Extract the [X, Y] coordinate from the center of the cell holding the provided text.  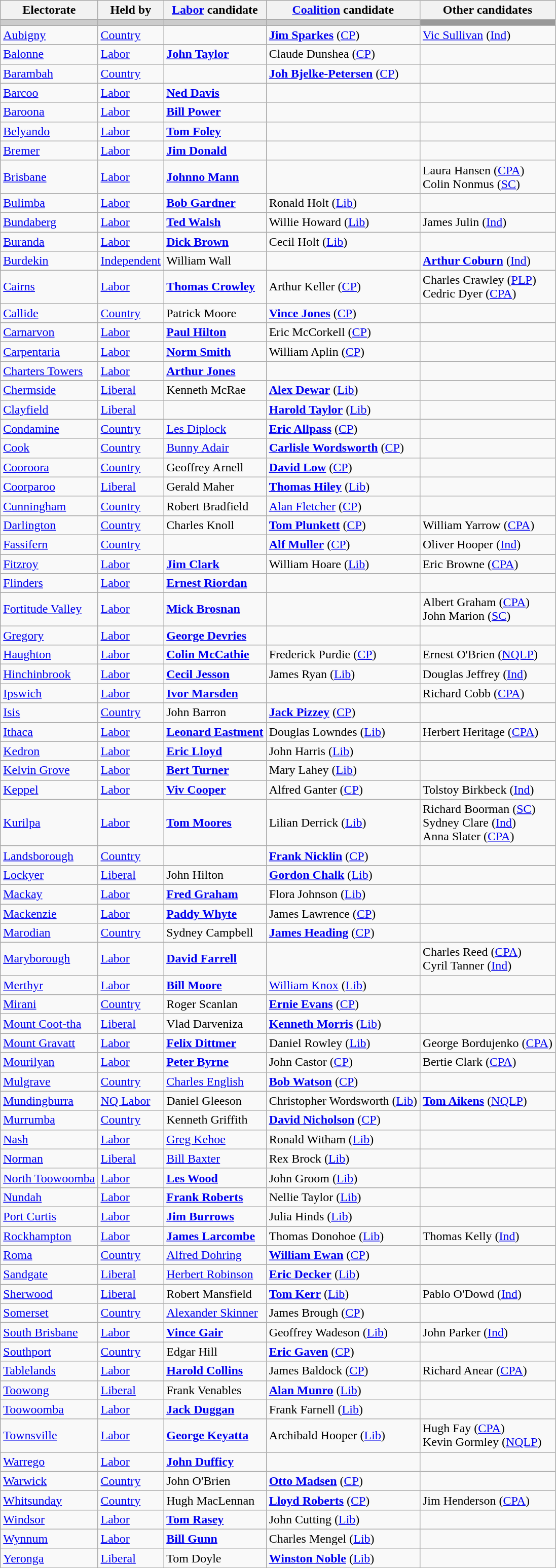
Bill Power [215, 112]
Lilian Derrick (Lib) [343, 823]
Gregory [49, 636]
George Bordujenko (CPA) [488, 1043]
Jim Burrows [215, 1216]
Toowong [49, 1390]
John Cutting (Lib) [343, 1519]
Port Curtis [49, 1216]
Dick Brown [215, 242]
Herbert Heritage (CPA) [488, 732]
Laura Hansen (CPA) Colin Nonmus (SC) [488, 176]
John Hilton [215, 875]
Fassifern [49, 544]
Felix Dittmer [215, 1043]
Sandgate [49, 1275]
Cooroora [49, 467]
James Brough (CP) [343, 1313]
Labor candidate [215, 10]
Frank Farnell (Lib) [343, 1409]
Ronald Holt (Lib) [343, 203]
Wynnum [49, 1539]
Herbert Robinson [215, 1275]
Arthur Coburn (Ind) [488, 261]
Alf Muller (CP) [343, 544]
Cook [49, 448]
Daniel Gleeson [215, 1101]
Joh Bjelke-Petersen (CP) [343, 73]
Les Wood [215, 1178]
Alfred Ganter (CP) [343, 790]
William Ewan (CP) [343, 1255]
Bert Turner [215, 770]
Hugh MacLennan [215, 1500]
Chermside [49, 390]
Ernie Evans (CP) [343, 1004]
Fitzroy [49, 564]
Christopher Wordsworth (Lib) [343, 1101]
Frank Venables [215, 1390]
Merthyr [49, 985]
Eric Decker (Lib) [343, 1275]
Tom Doyle [215, 1558]
Ipswich [49, 693]
Rex Brock (Lib) [343, 1159]
Albert Graham (CPA) John Marion (SC) [488, 609]
Jack Duggan [215, 1409]
Rockhampton [49, 1236]
Somerset [49, 1313]
Lloyd Roberts (CP) [343, 1500]
Warwick [49, 1481]
Warrego [49, 1462]
David Low (CP) [343, 467]
Geoffrey Arnell [215, 467]
Winston Noble (Lib) [343, 1558]
Eric Allpass (CP) [343, 429]
Mackay [49, 894]
Bremer [49, 151]
Bill Moore [215, 985]
Brisbane [49, 176]
Bob Watson (CP) [343, 1081]
Gerald Maher [215, 487]
Robert Bradfield [215, 506]
Held by [131, 10]
James Julin (Ind) [488, 222]
Vince Gair [215, 1332]
Frank Roberts [215, 1197]
Oliver Hooper (Ind) [488, 544]
Aubigny [49, 35]
Lockyer [49, 875]
Eric Browne (CPA) [488, 564]
Ithaca [49, 732]
James Larcombe [215, 1236]
George Keyatta [215, 1435]
Mundingburra [49, 1101]
Pablo O'Dowd (Ind) [488, 1294]
Ernest Riordan [215, 583]
Paul Hilton [215, 332]
Tom Aikens (NQLP) [488, 1101]
Toowoomba [49, 1409]
Paddy Whyte [215, 914]
Kenneth Griffith [215, 1120]
Jack Pizzey (CP) [343, 713]
Bob Gardner [215, 203]
Johnno Mann [215, 176]
South Brisbane [49, 1332]
Jim Henderson (CPA) [488, 1500]
Coorparoo [49, 487]
Balonne [49, 54]
John Taylor [215, 54]
Tom Kerr (Lib) [343, 1294]
Arthur Jones [215, 371]
Charles English [215, 1081]
Jim Sparkes (CP) [343, 35]
Barcoo [49, 93]
Darlington [49, 525]
Bunny Adair [215, 448]
Gordon Chalk (Lib) [343, 875]
Charters Towers [49, 371]
John Groom (Lib) [343, 1178]
Charles Reed (CPA) Cyril Tanner (Ind) [488, 959]
Thomas Crowley [215, 287]
Nellie Taylor (Lib) [343, 1197]
Electorate [49, 10]
Alfred Dohring [215, 1255]
Vince Jones (CP) [343, 313]
Flora Johnson (Lib) [343, 894]
Jim Clark [215, 564]
Leonard Eastment [215, 732]
Southport [49, 1352]
Roma [49, 1255]
James Heading (CP) [343, 933]
Eric Lloyd [215, 751]
Condamine [49, 429]
Marodian [49, 933]
Archibald Hooper (Lib) [343, 1435]
John Castor (CP) [343, 1062]
Geoffrey Wadeson (Lib) [343, 1332]
Hinchinbrook [49, 674]
Colin McCathie [215, 655]
Maryborough [49, 959]
Les Diplock [215, 429]
John Barron [215, 713]
Norman [49, 1159]
Roger Scanlan [215, 1004]
William Yarrow (CPA) [488, 525]
Kelvin Grove [49, 770]
Tom Foley [215, 131]
Claude Dunshea (CP) [343, 54]
Alan Fletcher (CP) [343, 506]
Alan Munro (Lib) [343, 1390]
Harold Taylor (Lib) [343, 409]
Bill Baxter [215, 1159]
Mary Lahey (Lib) [343, 770]
Isis [49, 713]
Whitsunday [49, 1500]
Carlisle Wordsworth (CP) [343, 448]
Ned Davis [215, 93]
Harold Collins [215, 1371]
Tom Moores [215, 823]
Ronald Witham (Lib) [343, 1139]
Cunningham [49, 506]
Kurilpa [49, 823]
Sherwood [49, 1294]
James Ryan (Lib) [343, 674]
Tom Rasey [215, 1519]
John O'Brien [215, 1481]
Vlad Darveniza [215, 1024]
James Baldock (CP) [343, 1371]
Landsborough [49, 855]
William Knox (Lib) [343, 985]
Callide [49, 313]
Burdekin [49, 261]
Douglas Lowndes (Lib) [343, 732]
Mirani [49, 1004]
Richard Anear (CPA) [488, 1371]
Fortitude Valley [49, 609]
James Lawrence (CP) [343, 914]
Willie Howard (Lib) [343, 222]
Robert Mansfield [215, 1294]
William Hoare (Lib) [343, 564]
Richard Boorman (SC) Sydney Clare (Ind) Anna Slater (CPA) [488, 823]
Viv Cooper [215, 790]
Thomas Hiley (Lib) [343, 487]
Bertie Clark (CPA) [488, 1062]
Bulimba [49, 203]
Carnarvon [49, 332]
Ernest O'Brien (NQLP) [488, 655]
David Farrell [215, 959]
Ivor Marsden [215, 693]
Greg Kehoe [215, 1139]
Otto Madsen (CP) [343, 1481]
Baroona [49, 112]
Alexander Skinner [215, 1313]
Norm Smith [215, 352]
Tom Plunkett (CP) [343, 525]
Douglas Jeffrey (Ind) [488, 674]
North Toowoomba [49, 1178]
Charles Knoll [215, 525]
Murrumba [49, 1120]
Sydney Campbell [215, 933]
Eric Gaven (CP) [343, 1352]
Mourilyan [49, 1062]
William Wall [215, 261]
Cairns [49, 287]
Yeronga [49, 1558]
Frederick Purdie (CP) [343, 655]
Tolstoy Birkbeck (Ind) [488, 790]
Townsville [49, 1435]
Tablelands [49, 1371]
Eric McCorkell (CP) [343, 332]
Kenneth McRae [215, 390]
Mackenzie [49, 914]
Edgar Hill [215, 1352]
John Harris (Lib) [343, 751]
John Parker (Ind) [488, 1332]
Bill Gunn [215, 1539]
Keppel [49, 790]
Mount Gravatt [49, 1043]
Other candidates [488, 10]
Nash [49, 1139]
Ted Walsh [215, 222]
Haughton [49, 655]
Jim Donald [215, 151]
Daniel Rowley (Lib) [343, 1043]
Clayfield [49, 409]
Barambah [49, 73]
Alex Dewar (Lib) [343, 390]
Windsor [49, 1519]
Peter Byrne [215, 1062]
Bundaberg [49, 222]
Hugh Fay (CPA) Kevin Gormley (NQLP) [488, 1435]
Fred Graham [215, 894]
Mick Brosnan [215, 609]
Julia Hinds (Lib) [343, 1216]
Thomas Kelly (Ind) [488, 1236]
Coalition candidate [343, 10]
Nundah [49, 1197]
John Dufficy [215, 1462]
Flinders [49, 583]
Carpentaria [49, 352]
Charles Crawley (PLP) Cedric Dyer (CPA) [488, 287]
Vic Sullivan (Ind) [488, 35]
Independent [131, 261]
Mount Coot-tha [49, 1024]
Thomas Donohoe (Lib) [343, 1236]
NQ Labor [131, 1101]
Kenneth Morris (Lib) [343, 1024]
Arthur Keller (CP) [343, 287]
Belyando [49, 131]
Patrick Moore [215, 313]
George Devries [215, 636]
William Aplin (CP) [343, 352]
Richard Cobb (CPA) [488, 693]
David Nicholson (CP) [343, 1120]
Cecil Holt (Lib) [343, 242]
Mulgrave [49, 1081]
Kedron [49, 751]
Frank Nicklin (CP) [343, 855]
Buranda [49, 242]
Charles Mengel (Lib) [343, 1539]
Cecil Jesson [215, 674]
